Provide the [X, Y] coordinate of the cell's center where the given text is located.  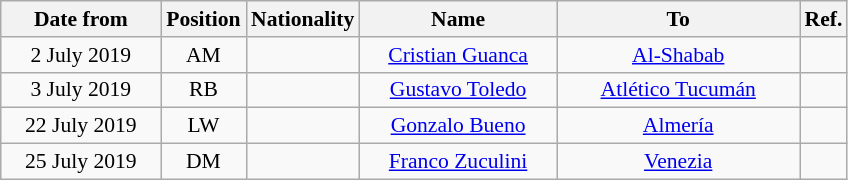
3 July 2019 [81, 90]
DM [204, 162]
LW [204, 126]
RB [204, 90]
Nationality [302, 19]
Gustavo Toledo [458, 90]
Ref. [824, 19]
Atlético Tucumán [678, 90]
AM [204, 55]
Al-Shabab [678, 55]
22 July 2019 [81, 126]
Cristian Guanca [458, 55]
Date from [81, 19]
Almería [678, 126]
To [678, 19]
25 July 2019 [81, 162]
Franco Zuculini [458, 162]
Venezia [678, 162]
Gonzalo Bueno [458, 126]
Position [204, 19]
2 July 2019 [81, 55]
Name [458, 19]
